From the cell containing the given text, extract its center point as (x, y) coordinate. 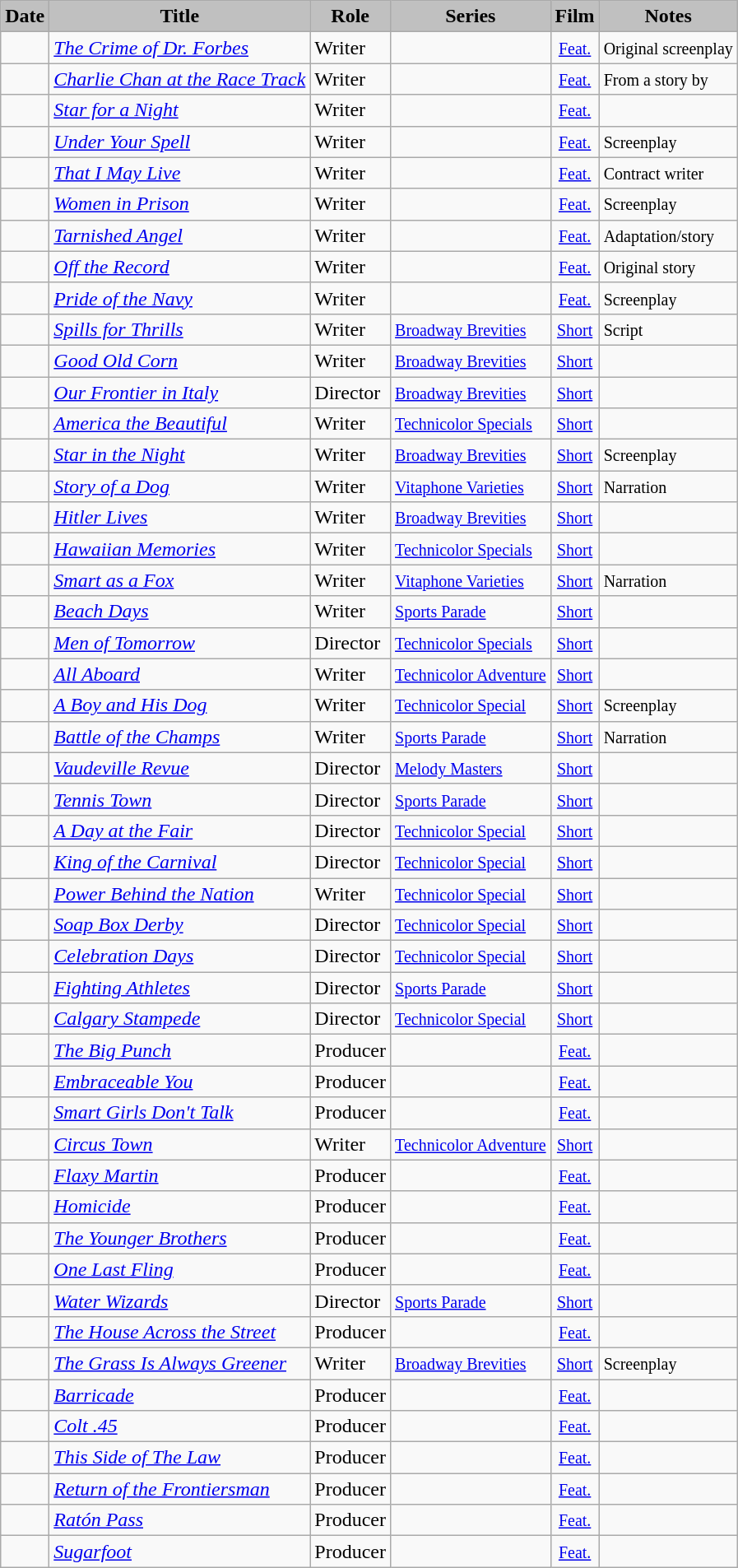
King of the Carnival (179, 862)
Fighting Athletes (179, 988)
Off the Record (179, 267)
Hitler Lives (179, 518)
Film (574, 16)
Script (668, 329)
Our Frontier in Italy (179, 393)
Barricade (179, 1395)
Original screenplay (668, 48)
The Grass Is Always Greener (179, 1363)
Under Your Spell (179, 142)
From a story by (668, 79)
Homicide (179, 1207)
Return of the Frontiersman (179, 1489)
Notes (668, 16)
Original story (668, 267)
The Crime of Dr. Forbes (179, 48)
The Younger Brothers (179, 1238)
This Side of The Law (179, 1458)
Melody Masters (471, 768)
Story of a Dog (179, 486)
Series (471, 16)
Flaxy Martin (179, 1175)
Soap Box Derby (179, 925)
Colt .45 (179, 1426)
Men of Tomorrow (179, 643)
Circus Town (179, 1144)
Power Behind the Nation (179, 893)
A Day at the Fair (179, 831)
Hawaiian Memories (179, 549)
Date (25, 16)
A Boy and His Dog (179, 705)
Tarnished Angel (179, 235)
Battle of the Champs (179, 737)
The Big Punch (179, 1050)
Tennis Town (179, 799)
Embraceable You (179, 1082)
Vaudeville Revue (179, 768)
Water Wizards (179, 1300)
Star in the Night (179, 455)
Sugarfoot (179, 1552)
Star for a Night (179, 110)
Smart Girls Don't Talk (179, 1113)
Title (179, 16)
Calgary Stampede (179, 1019)
Charlie Chan at the Race Track (179, 79)
Smart as a Fox (179, 580)
Women in Prison (179, 204)
Adaptation/story (668, 235)
Spills for Thrills (179, 329)
Contract writer (668, 173)
The House Across the Street (179, 1332)
Role (350, 16)
One Last Fling (179, 1269)
Beach Days (179, 612)
America the Beautiful (179, 424)
Pride of the Navy (179, 298)
Good Old Corn (179, 361)
Celebration Days (179, 956)
All Aboard (179, 674)
That I May Live (179, 173)
Ratón Pass (179, 1520)
